Search for the cell housing the specified text and yield its [x, y] center coordinate. 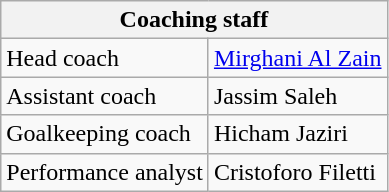
Jassim Saleh [298, 96]
Assistant coach [105, 96]
Performance analyst [105, 172]
Hicham Jaziri [298, 134]
Mirghani Al Zain [298, 58]
Goalkeeping coach [105, 134]
Head coach [105, 58]
Cristoforo Filetti [298, 172]
Coaching staff [194, 20]
